Capture the cell that displays the provided text and extract its (x, y) central coordinate. 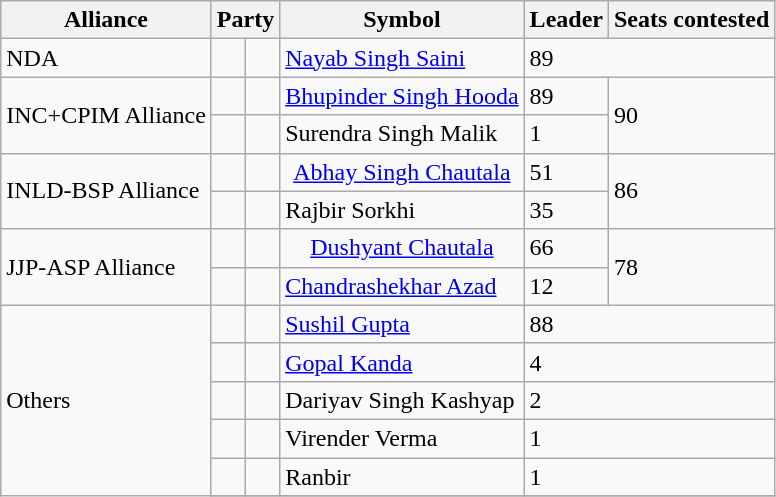
Ranbir (402, 477)
90 (691, 115)
Surendra Singh Malik (402, 134)
Party (245, 20)
JJP-ASP Alliance (106, 267)
88 (650, 324)
Alliance (106, 20)
Sushil Gupta (402, 324)
Seats contested (691, 20)
Virender Verma (402, 438)
Bhupinder Singh Hooda (402, 96)
Dariyav Singh Kashyap (402, 400)
Leader (566, 20)
78 (691, 267)
NDA (106, 58)
Rajbir Sorkhi (402, 210)
Chandrashekhar Azad (402, 286)
Dushyant Chautala (402, 248)
35 (566, 210)
Others (106, 400)
66 (566, 248)
Symbol (402, 20)
INC+CPIM Alliance (106, 115)
4 (650, 362)
12 (566, 286)
86 (691, 191)
51 (566, 172)
Abhay Singh Chautala (402, 172)
INLD-BSP Alliance (106, 191)
Nayab Singh Saini (402, 58)
2 (650, 400)
Gopal Kanda (402, 362)
